For the text-containing cell, return its midpoint in (x, y) coordinate format. 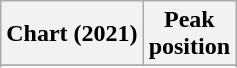
Peakposition (189, 34)
Chart (2021) (72, 34)
